Return [x, y] of the center of cell containing provided text 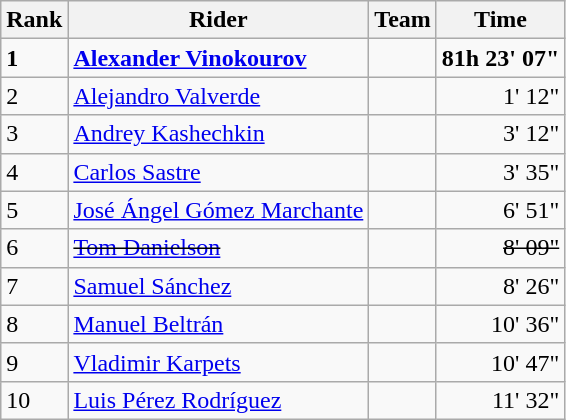
1 [34, 58]
10 [34, 400]
10' 36" [500, 324]
4 [34, 172]
Rank [34, 20]
Alexander Vinokourov [218, 58]
Manuel Beltrán [218, 324]
3 [34, 134]
7 [34, 286]
Team [403, 20]
Time [500, 20]
6' 51" [500, 210]
Alejandro Valverde [218, 96]
6 [34, 248]
11' 32" [500, 400]
Andrey Kashechkin [218, 134]
1' 12" [500, 96]
81h 23' 07" [500, 58]
8' 09" [500, 248]
9 [34, 362]
Samuel Sánchez [218, 286]
8 [34, 324]
Vladimir Karpets [218, 362]
2 [34, 96]
8' 26" [500, 286]
José Ángel Gómez Marchante [218, 210]
10' 47" [500, 362]
5 [34, 210]
Rider [218, 20]
Tom Danielson [218, 248]
3' 35" [500, 172]
Carlos Sastre [218, 172]
3' 12" [500, 134]
Luis Pérez Rodríguez [218, 400]
